Scan for the cell matching the given text and deliver its [X, Y] coordinate at center. 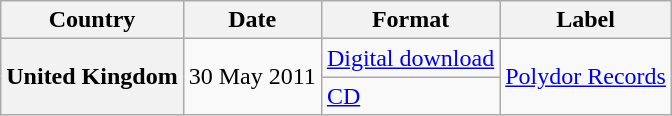
Label [586, 20]
30 May 2011 [252, 77]
Polydor Records [586, 77]
Country [92, 20]
Format [410, 20]
Date [252, 20]
CD [410, 96]
Digital download [410, 58]
United Kingdom [92, 77]
